Scan for the cell matching the given text and deliver its [X, Y] coordinate at center. 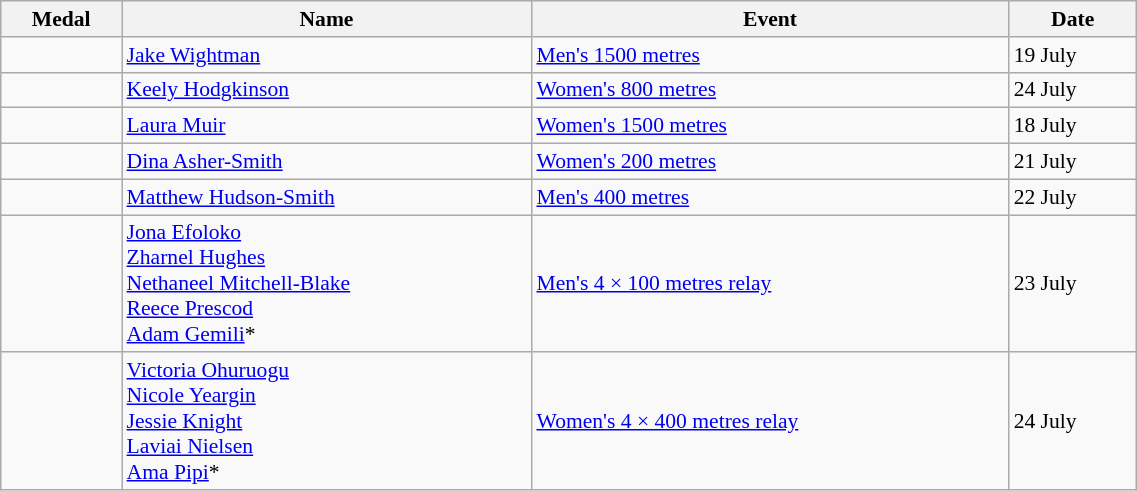
Men's 400 metres [770, 197]
Men's 1500 metres [770, 55]
Event [770, 19]
Women's 200 metres [770, 162]
19 July [1073, 55]
Men's 4 × 100 metres relay [770, 284]
Matthew Hudson-Smith [327, 197]
Dina Asher-Smith [327, 162]
Name [327, 19]
23 July [1073, 284]
Women's 4 × 400 metres relay [770, 422]
Jake Wightman [327, 55]
Date [1073, 19]
Victoria OhuruoguNicole YearginJessie KnightLaviai NielsenAma Pipi* [327, 422]
22 July [1073, 197]
Women's 1500 metres [770, 126]
Laura Muir [327, 126]
Keely Hodgkinson [327, 90]
Women's 800 metres [770, 90]
Jona EfolokoZharnel HughesNethaneel Mitchell-BlakeReece PrescodAdam Gemili* [327, 284]
21 July [1073, 162]
Medal [62, 19]
18 July [1073, 126]
